Output the [X, Y] coordinate of the center of the cell containing the given text.  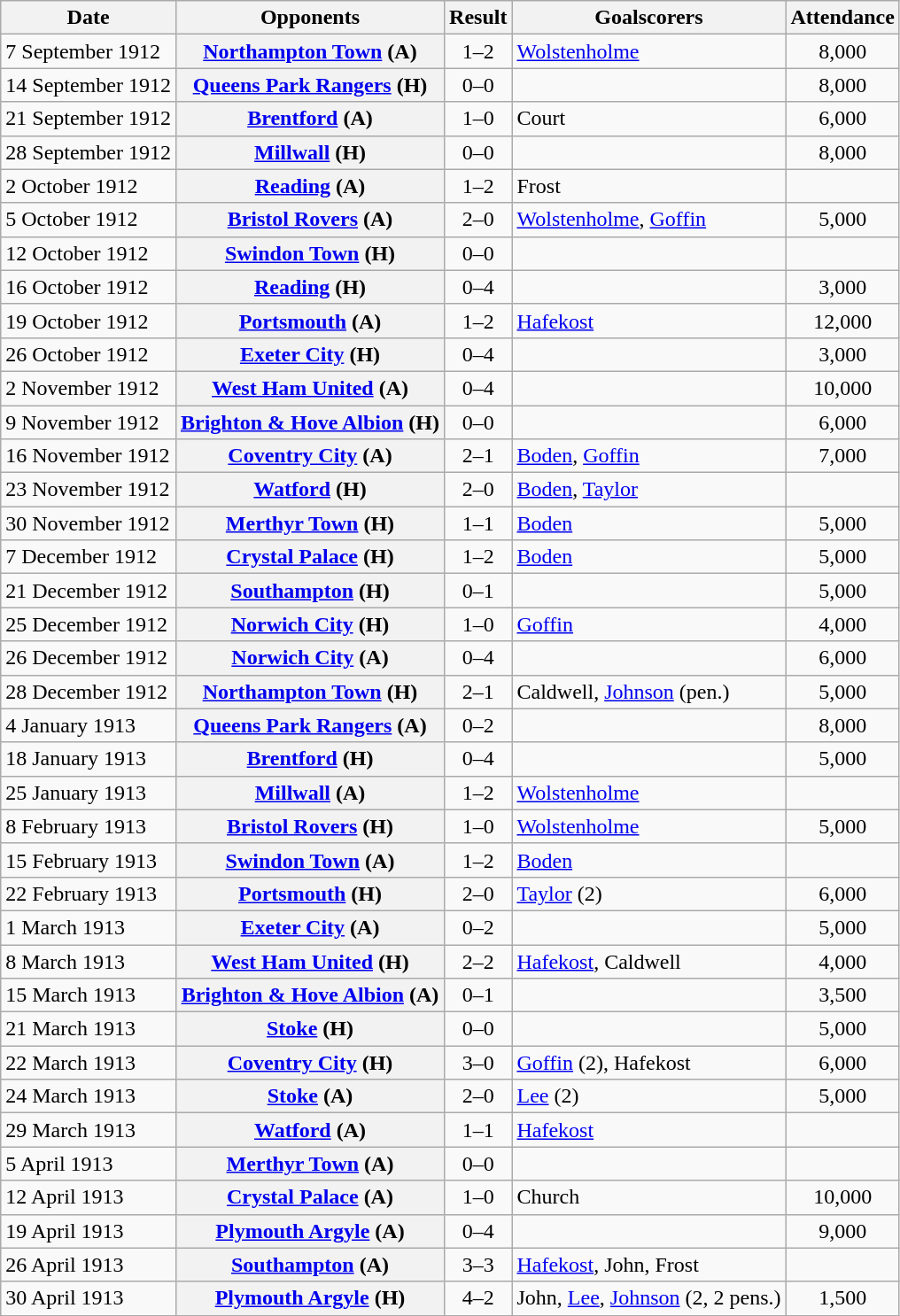
4 January 1913 [89, 725]
21 March 1913 [89, 1029]
Goffin (2), Hafekost [648, 1063]
15 February 1913 [89, 860]
Watford (H) [310, 490]
9 November 1912 [89, 422]
Brighton & Hove Albion (H) [310, 422]
30 November 1912 [89, 523]
7,000 [842, 456]
Reading (A) [310, 186]
12 April 1913 [89, 1197]
2–2 [478, 961]
7 September 1912 [89, 51]
8 February 1913 [89, 826]
Goffin [648, 624]
29 March 1913 [89, 1130]
5 April 1913 [89, 1164]
Hafekost, Caldwell [648, 961]
26 October 1912 [89, 354]
23 November 1912 [89, 490]
Southampton (H) [310, 591]
Crystal Palace (H) [310, 557]
Goalscorers [648, 18]
2 November 1912 [89, 388]
West Ham United (A) [310, 388]
Merthyr Town (H) [310, 523]
Court [648, 119]
Exeter City (H) [310, 354]
Millwall (A) [310, 793]
21 December 1912 [89, 591]
7 December 1912 [89, 557]
14 September 1912 [89, 85]
Taylor (2) [648, 894]
Brentford (H) [310, 759]
28 September 1912 [89, 152]
Opponents [310, 18]
Swindon Town (H) [310, 253]
5 October 1912 [89, 220]
1,500 [842, 1298]
Stoke (A) [310, 1096]
Crystal Palace (A) [310, 1197]
25 January 1913 [89, 793]
9,000 [842, 1231]
22 February 1913 [89, 894]
1 March 1913 [89, 927]
Frost [648, 186]
30 April 1913 [89, 1298]
26 December 1912 [89, 658]
28 December 1912 [89, 692]
Hafekost, John, Frost [648, 1265]
25 December 1912 [89, 624]
Caldwell, Johnson (pen.) [648, 692]
Norwich City (H) [310, 624]
3,500 [842, 995]
19 April 1913 [89, 1231]
Attendance [842, 18]
Portsmouth (H) [310, 894]
16 November 1912 [89, 456]
Bristol Rovers (H) [310, 826]
Brentford (A) [310, 119]
26 April 1913 [89, 1265]
Bristol Rovers (A) [310, 220]
18 January 1913 [89, 759]
Watford (A) [310, 1130]
Reading (H) [310, 287]
3–0 [478, 1063]
21 September 1912 [89, 119]
Northampton Town (A) [310, 51]
22 March 1913 [89, 1063]
Coventry City (A) [310, 456]
Queens Park Rangers (H) [310, 85]
4–2 [478, 1298]
Portsmouth (A) [310, 321]
Coventry City (H) [310, 1063]
16 October 1912 [89, 287]
3–3 [478, 1265]
8 March 1913 [89, 961]
Merthyr Town (A) [310, 1164]
Boden, Taylor [648, 490]
24 March 1913 [89, 1096]
Plymouth Argyle (A) [310, 1231]
John, Lee, Johnson (2, 2 pens.) [648, 1298]
Wolstenholme, Goffin [648, 220]
Northampton Town (H) [310, 692]
Millwall (H) [310, 152]
15 March 1913 [89, 995]
Church [648, 1197]
Southampton (A) [310, 1265]
Lee (2) [648, 1096]
West Ham United (H) [310, 961]
Queens Park Rangers (A) [310, 725]
2 October 1912 [89, 186]
Plymouth Argyle (H) [310, 1298]
Result [478, 18]
Swindon Town (A) [310, 860]
12 October 1912 [89, 253]
Stoke (H) [310, 1029]
Boden, Goffin [648, 456]
Norwich City (A) [310, 658]
19 October 1912 [89, 321]
Date [89, 18]
Exeter City (A) [310, 927]
12,000 [842, 321]
Brighton & Hove Albion (A) [310, 995]
